Return (X, Y) of the center of cell containing provided text 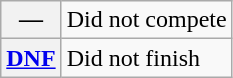
— (31, 20)
Did not finish (146, 58)
DNF (31, 58)
Did not compete (146, 20)
